Locate the cell with the specified text and output its [X, Y] center coordinate. 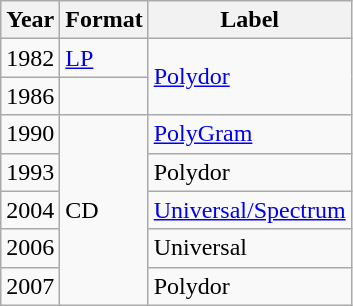
2007 [30, 286]
1986 [30, 96]
2004 [30, 210]
CD [104, 210]
Year [30, 20]
LP [104, 58]
Label [250, 20]
1993 [30, 172]
1990 [30, 134]
Universal [250, 248]
Format [104, 20]
Universal/Spectrum [250, 210]
2006 [30, 248]
PolyGram [250, 134]
1982 [30, 58]
